Provide the [x, y] coordinate of the cell's center where the given text is located.  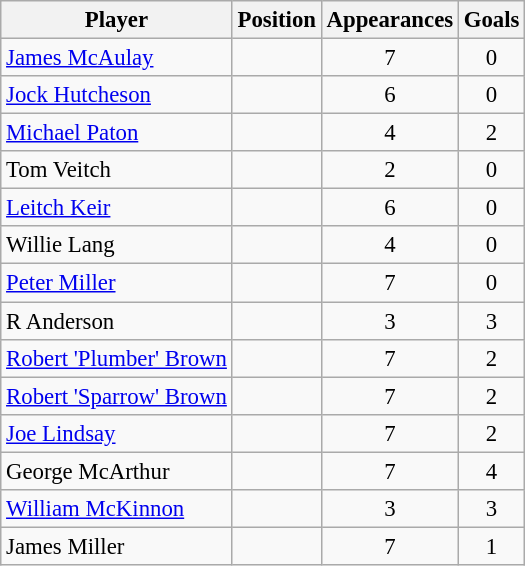
1 [491, 546]
Goals [491, 20]
Player [116, 20]
Michael Paton [116, 133]
William McKinnon [116, 509]
Robert 'Plumber' Brown [116, 358]
R Anderson [116, 321]
Position [276, 20]
James McAulay [116, 58]
George McArthur [116, 471]
Leitch Keir [116, 208]
James Miller [116, 546]
Willie Lang [116, 245]
Robert 'Sparrow' Brown [116, 396]
Tom Veitch [116, 170]
Joe Lindsay [116, 433]
Jock Hutcheson [116, 95]
Peter Miller [116, 283]
Appearances [390, 20]
